Return the (X, Y) coordinate for the center point of the cell that contains the specified text.  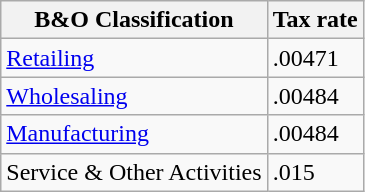
Wholesaling (134, 96)
.00471 (315, 58)
Manufacturing (134, 134)
Retailing (134, 58)
.015 (315, 172)
Service & Other Activities (134, 172)
Tax rate (315, 20)
B&O Classification (134, 20)
